Capture the cell that displays the provided text and extract its [X, Y] central coordinate. 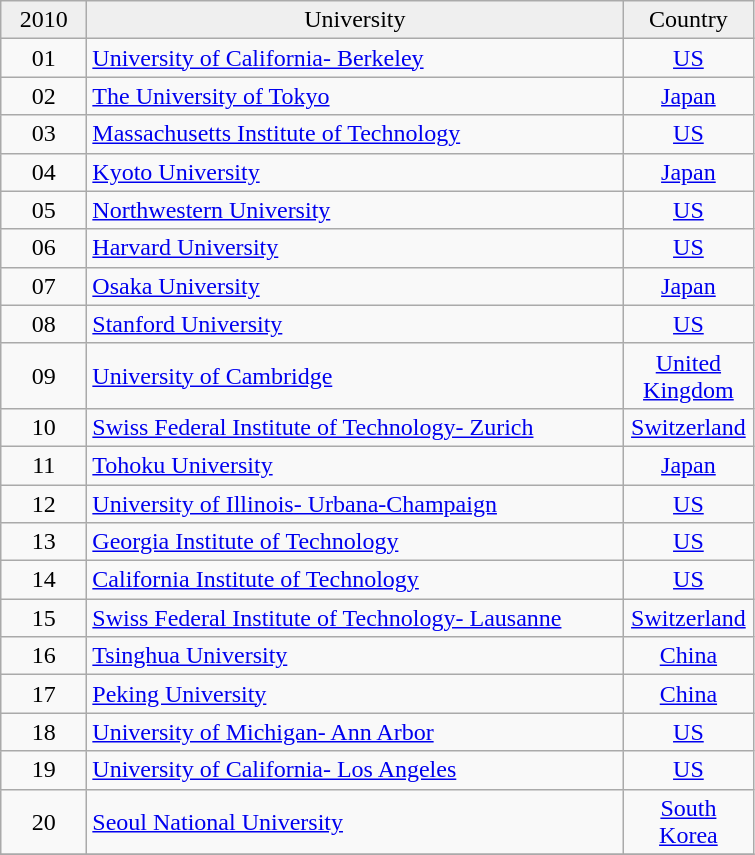
University of Michigan- Ann Arbor [355, 732]
Harvard University [355, 248]
19 [44, 770]
The University of Tokyo [355, 96]
01 [44, 58]
Georgia Institute of Technology [355, 542]
04 [44, 172]
05 [44, 210]
03 [44, 134]
15 [44, 618]
Osaka University [355, 286]
12 [44, 503]
16 [44, 656]
Country [688, 20]
Seoul National University [355, 822]
University of California- Los Angeles [355, 770]
13 [44, 542]
Northwestern University [355, 210]
University of California- Berkeley [355, 58]
10 [44, 427]
07 [44, 286]
02 [44, 96]
Kyoto University [355, 172]
Stanford University [355, 324]
University of Illinois- Urbana-Champaign [355, 503]
11 [44, 465]
University [355, 20]
South Korea [688, 822]
06 [44, 248]
18 [44, 732]
17 [44, 694]
Swiss Federal Institute of Technology- Zurich [355, 427]
California Institute of Technology [355, 580]
14 [44, 580]
Tohoku University [355, 465]
08 [44, 324]
Swiss Federal Institute of Technology- Lausanne [355, 618]
Massachusetts Institute of Technology [355, 134]
United Kingdom [688, 376]
09 [44, 376]
University of Cambridge [355, 376]
2010 [44, 20]
Tsinghua University [355, 656]
Peking University [355, 694]
20 [44, 822]
